Return the [X, Y] coordinate for the center point of the cell that contains the specified text.  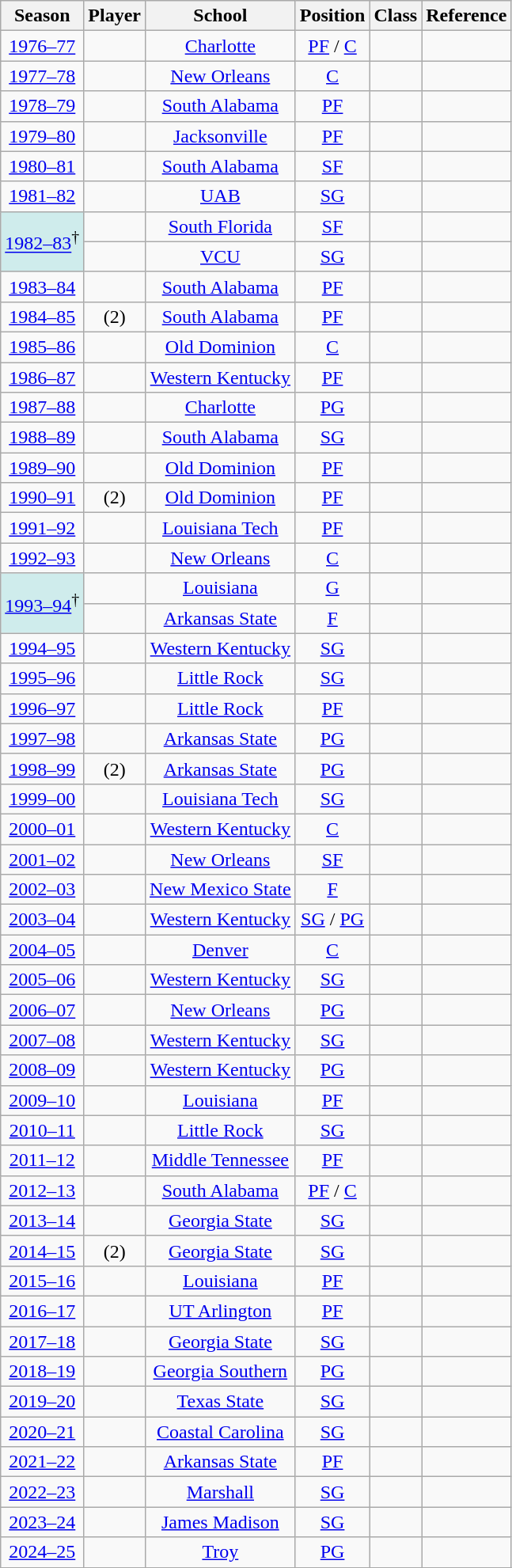
1991–92 [43, 528]
1981–82 [43, 196]
1983–84 [43, 287]
2017–18 [43, 1342]
2006–07 [43, 1010]
1996–97 [43, 708]
2022–23 [43, 1492]
1989–90 [43, 468]
1994–95 [43, 648]
2020–21 [43, 1432]
2005–06 [43, 980]
James Madison [221, 1522]
Player [115, 16]
Denver [221, 950]
Middle Tennessee [221, 1160]
1993–94† [43, 603]
2018–19 [43, 1372]
1998–99 [43, 769]
1980–81 [43, 166]
Marshall [221, 1492]
2024–25 [43, 1552]
1995–96 [43, 678]
2014–15 [43, 1251]
2007–08 [43, 1040]
UAB [221, 196]
Texas State [221, 1402]
2016–17 [43, 1311]
Position [332, 16]
2013–14 [43, 1221]
2000–01 [43, 829]
2011–12 [43, 1160]
Season [43, 16]
School [221, 16]
Georgia Southern [221, 1372]
UT Arlington [221, 1311]
2004–05 [43, 950]
2015–16 [43, 1281]
2010–11 [43, 1130]
1997–98 [43, 738]
2003–04 [43, 920]
1986–87 [43, 378]
1976–77 [43, 46]
1982–83† [43, 241]
South Florida [221, 226]
G [332, 588]
1984–85 [43, 317]
Troy [221, 1552]
2008–09 [43, 1070]
1977–78 [43, 76]
Coastal Carolina [221, 1432]
2023–24 [43, 1522]
SG / PG [332, 920]
1978–79 [43, 106]
2009–10 [43, 1100]
1979–80 [43, 136]
1990–91 [43, 498]
Class [396, 16]
Reference [467, 16]
1987–88 [43, 408]
2002–03 [43, 890]
2012–13 [43, 1190]
Jacksonville [221, 136]
2019–20 [43, 1402]
1988–89 [43, 438]
1985–86 [43, 347]
New Mexico State [221, 890]
VCU [221, 256]
1999–00 [43, 799]
2001–02 [43, 859]
2021–22 [43, 1462]
1992–93 [43, 558]
